For the text-containing cell, return its midpoint in (x, y) coordinate format. 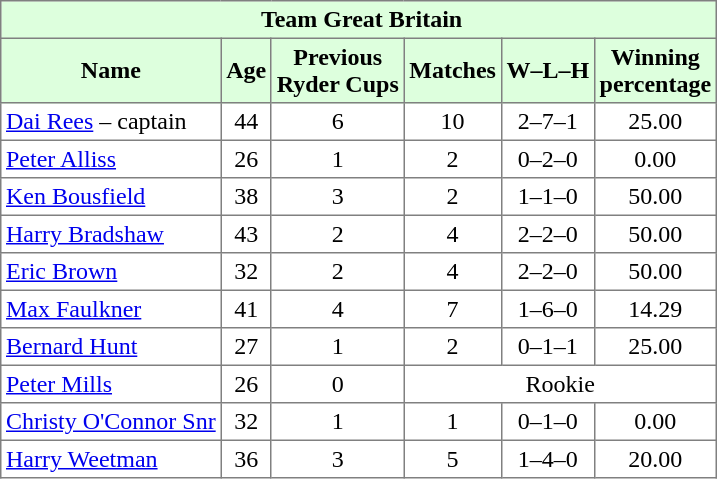
43 (246, 234)
Name (111, 70)
Winningpercentage (655, 70)
0–2–0 (548, 159)
1–1–0 (548, 197)
Eric Brown (111, 272)
Rookie (560, 384)
Dai Rees – captain (111, 122)
5 (452, 459)
2–7–1 (548, 122)
7 (452, 309)
Peter Mills (111, 384)
Bernard Hunt (111, 347)
Max Faulkner (111, 309)
0 (338, 384)
Harry Bradshaw (111, 234)
44 (246, 122)
Team Great Britain (359, 20)
36 (246, 459)
27 (246, 347)
Christy O'Connor Snr (111, 422)
Peter Alliss (111, 159)
6 (338, 122)
W–L–H (548, 70)
41 (246, 309)
1–4–0 (548, 459)
1–6–0 (548, 309)
Harry Weetman (111, 459)
0–1–0 (548, 422)
Age (246, 70)
Ken Bousfield (111, 197)
Matches (452, 70)
10 (452, 122)
38 (246, 197)
20.00 (655, 459)
PreviousRyder Cups (338, 70)
14.29 (655, 309)
0–1–1 (548, 347)
